For the text-containing cell, return its midpoint in [X, Y] coordinate format. 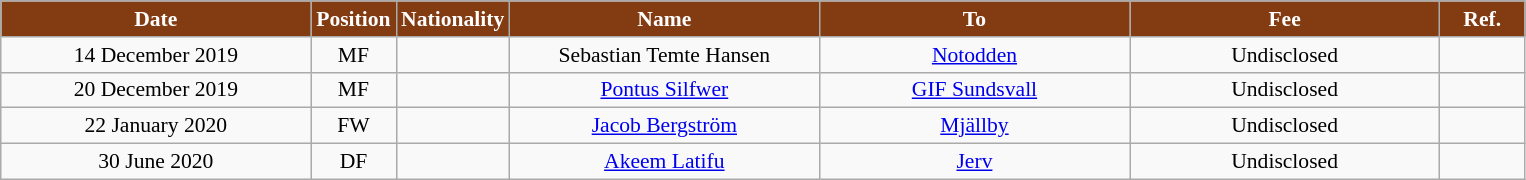
Notodden [974, 55]
Jerv [974, 162]
20 December 2019 [156, 90]
DF [354, 162]
To [974, 19]
Date [156, 19]
30 June 2020 [156, 162]
Mjällby [974, 126]
Jacob Bergström [664, 126]
GIF Sundsvall [974, 90]
Pontus Silfwer [664, 90]
22 January 2020 [156, 126]
Ref. [1482, 19]
FW [354, 126]
Fee [1285, 19]
Sebastian Temte Hansen [664, 55]
Name [664, 19]
Akeem Latifu [664, 162]
Nationality [452, 19]
14 December 2019 [156, 55]
Position [354, 19]
